Search for the cell housing the specified text and yield its (X, Y) center coordinate. 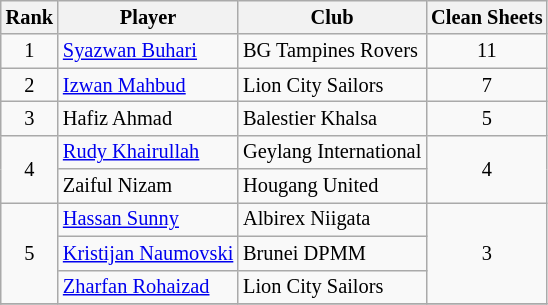
7 (486, 85)
Kristijan Naumovski (148, 253)
Club (332, 17)
Syazwan Buhari (148, 51)
Hassan Sunny (148, 219)
Izwan Mahbud (148, 85)
Hougang United (332, 186)
Hafiz Ahmad (148, 118)
BG Tampines Rovers (332, 51)
11 (486, 51)
1 (30, 51)
Geylang International (332, 152)
Rank (30, 17)
Clean Sheets (486, 17)
2 (30, 85)
Balestier Khalsa (332, 118)
Zaiful Nizam (148, 186)
Player (148, 17)
Rudy Khairullah (148, 152)
Brunei DPMM (332, 253)
Zharfan Rohaizad (148, 287)
Albirex Niigata (332, 219)
